Scan for the cell matching the given text and deliver its [X, Y] coordinate at center. 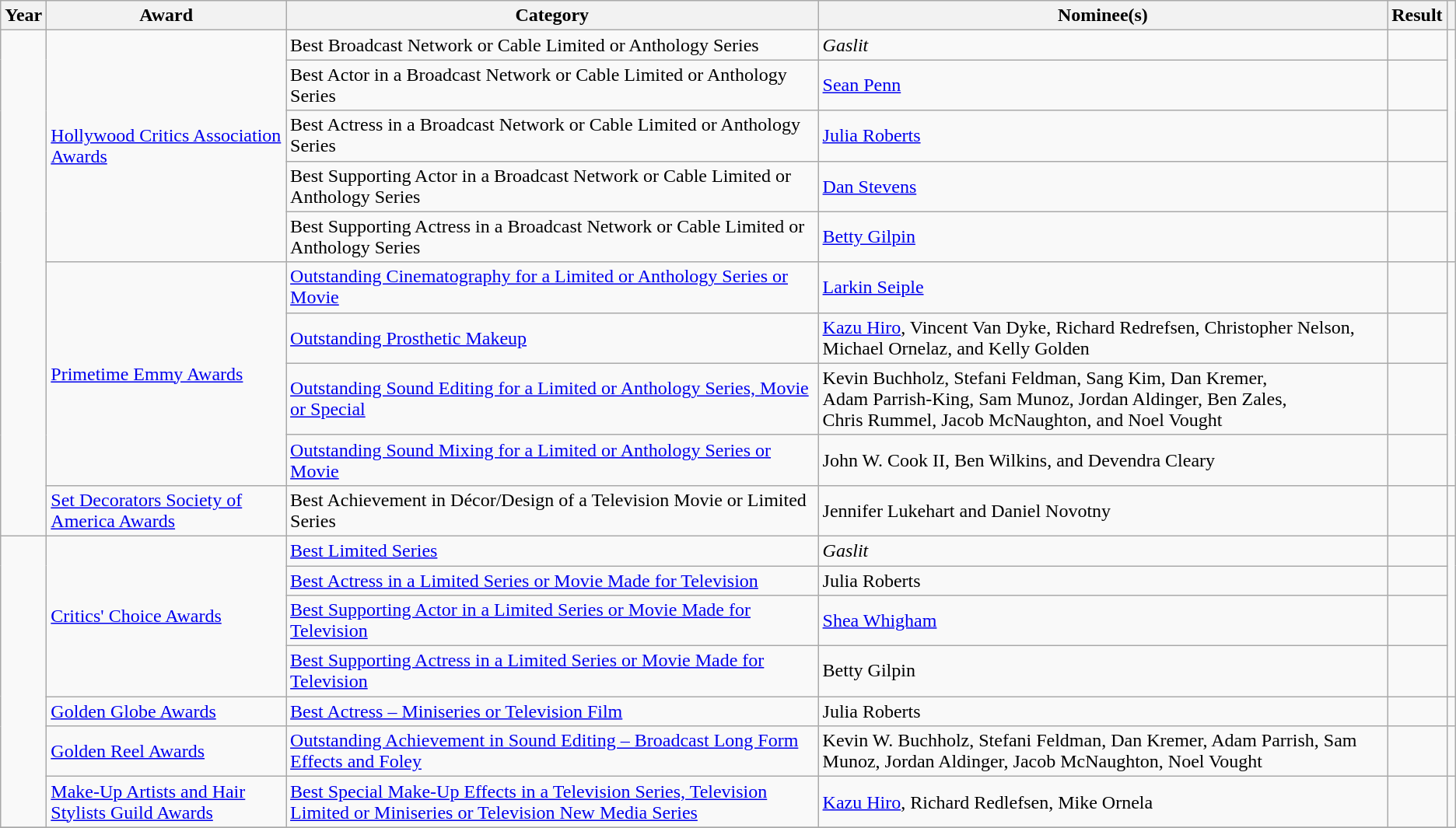
Make-Up Artists and Hair Stylists Guild Awards [166, 802]
Kevin W. Buchholz, Stefani Feldman, Dan Kremer, Adam Parrish, Sam Munoz, Jordan Aldinger, Jacob McNaughton, Noel Vought [1103, 751]
Nominee(s) [1103, 16]
John W. Cook II, Ben Wilkins, and Devendra Cleary [1103, 460]
Dan Stevens [1103, 187]
Best Broadcast Network or Cable Limited or Anthology Series [552, 45]
Result [1417, 16]
Best Supporting Actress in a Limited Series or Movie Made for Television [552, 672]
Kazu Hiro, Richard Redlefsen, Mike Ornela [1103, 802]
Best Achievement in Décor/Design of a Television Movie or Limited Series [552, 510]
Outstanding Achievement in Sound Editing – Broadcast Long Form Effects and Foley [552, 751]
Award [166, 16]
Hollywood Critics Association Awards [166, 146]
Larkin Seiple [1103, 288]
Best Actress in a Broadcast Network or Cable Limited or Anthology Series [552, 135]
Sean Penn [1103, 86]
Primetime Emmy Awards [166, 373]
Best Actor in a Broadcast Network or Cable Limited or Anthology Series [552, 86]
Best Limited Series [552, 550]
Year [23, 16]
Set Decorators Society of America Awards [166, 510]
Critics' Choice Awards [166, 616]
Best Supporting Actor in a Broadcast Network or Cable Limited or Anthology Series [552, 187]
Best Supporting Actor in a Limited Series or Movie Made for Television [552, 620]
Jennifer Lukehart and Daniel Novotny [1103, 510]
Golden Globe Awards [166, 711]
Golden Reel Awards [166, 751]
Outstanding Sound Editing for a Limited or Anthology Series, Movie or Special [552, 399]
Outstanding Sound Mixing for a Limited or Anthology Series or Movie [552, 460]
Kazu Hiro, Vincent Van Dyke, Richard Redrefsen, Christopher Nelson, Michael Ornelaz, and Kelly Golden [1103, 337]
Best Actress – Miniseries or Television Film [552, 711]
Outstanding Prosthetic Makeup [552, 337]
Outstanding Cinematography for a Limited or Anthology Series or Movie [552, 288]
Shea Whigham [1103, 620]
Best Special Make-Up Effects in a Television Series, Television Limited or Miniseries or Television New Media Series [552, 802]
Best Actress in a Limited Series or Movie Made for Television [552, 581]
Category [552, 16]
Best Supporting Actress in a Broadcast Network or Cable Limited or Anthology Series [552, 236]
